Detect which cell encompasses the target text, then output its [X, Y] center coordinate. 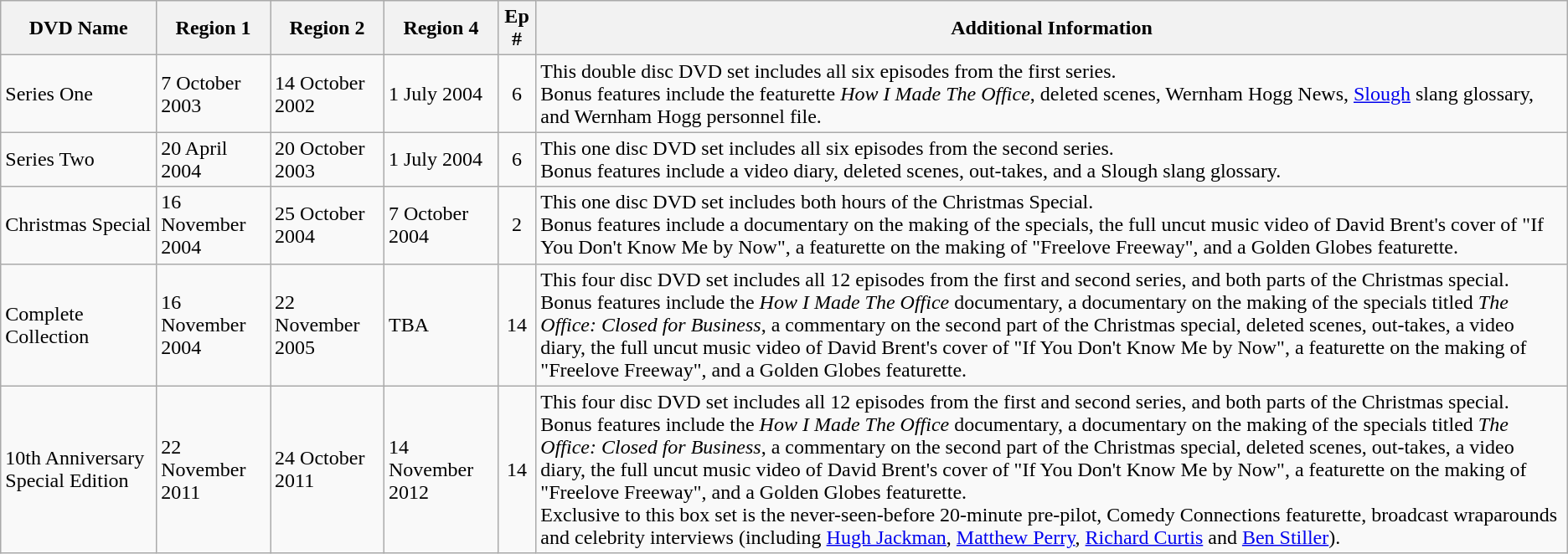
Christmas Special [79, 225]
24 October 2011 [328, 469]
14 November 2012 [441, 469]
10th Anniversary Special Edition [79, 469]
Series One [79, 94]
2 [516, 225]
Region 1 [214, 28]
20 October 2003 [328, 159]
20 April 2004 [214, 159]
7 October 2003 [214, 94]
25 October 2004 [328, 225]
TBA [441, 325]
Ep # [516, 28]
Region 2 [328, 28]
22 November 2011 [214, 469]
DVD Name [79, 28]
Series Two [79, 159]
Complete Collection [79, 325]
22 November 2005 [328, 325]
14 October 2002 [328, 94]
7 October 2004 [441, 225]
Additional Information [1052, 28]
Region 4 [441, 28]
